Scan for the cell matching the given text and deliver its (x, y) coordinate at center. 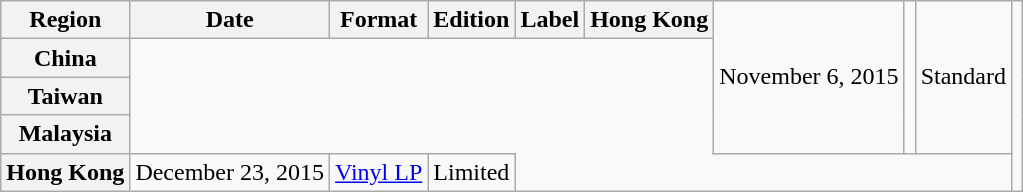
December 23, 2015 (230, 172)
Date (230, 20)
Limited (472, 172)
Label (550, 20)
Taiwan (66, 96)
Malaysia (66, 134)
Format (379, 20)
Standard (963, 77)
Vinyl LP (379, 172)
November 6, 2015 (809, 77)
Edition (472, 20)
China (66, 58)
Region (66, 20)
